Scan for the cell matching the given text and deliver its [x, y] coordinate at center. 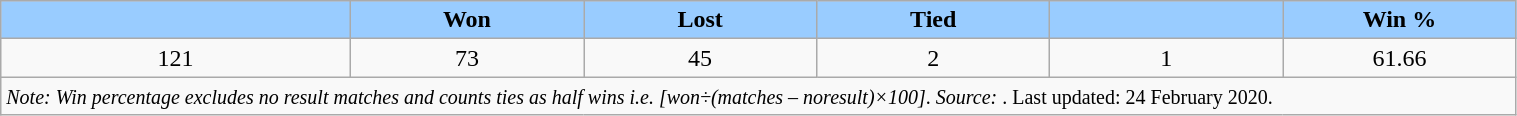
Win % [1400, 20]
45 [700, 58]
121 [176, 58]
Won [466, 20]
1 [1166, 58]
Lost [700, 20]
2 [934, 58]
73 [466, 58]
Tied [934, 20]
61.66 [1400, 58]
